Provide the (X, Y) coordinate of the cell's center where the given text is located.  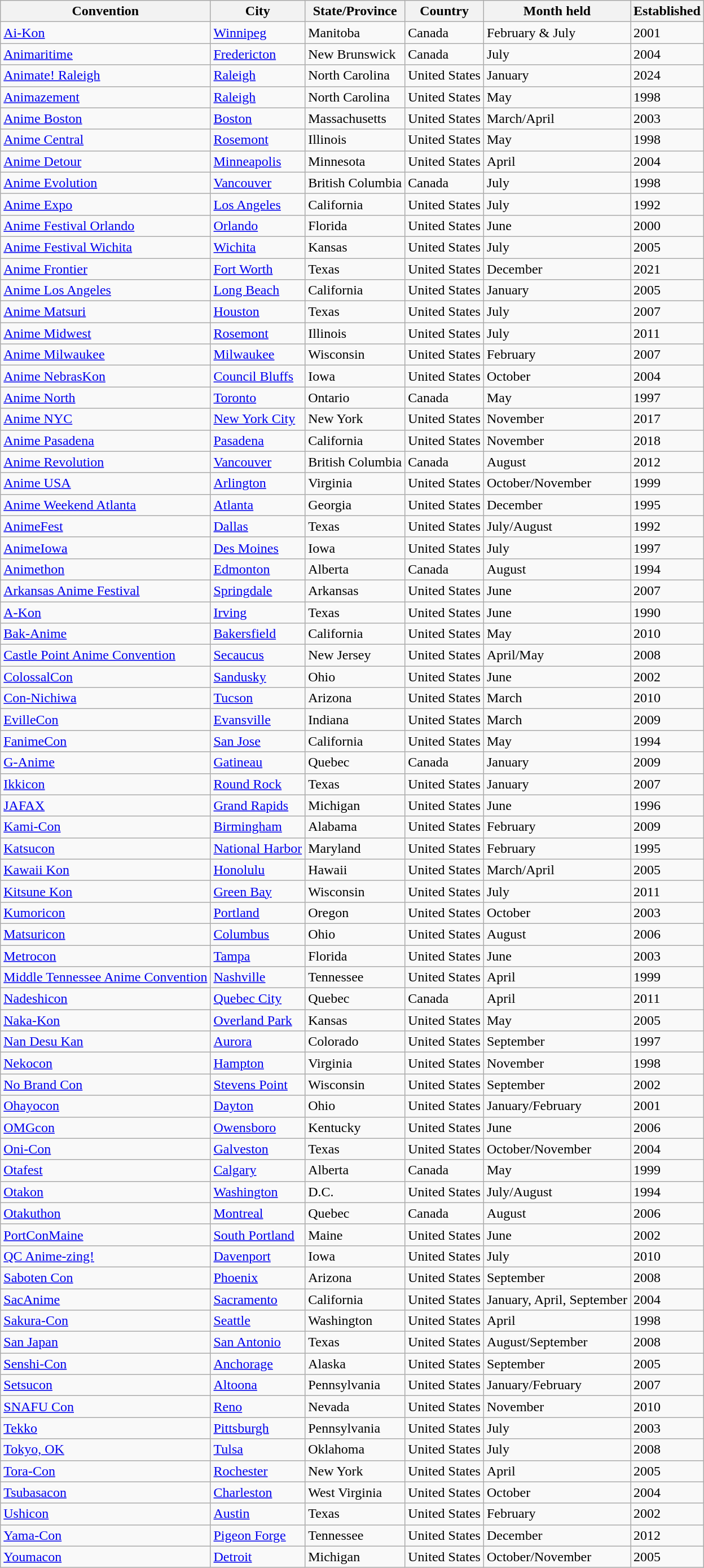
Arkansas Anime Festival (105, 591)
Indiana (355, 720)
Tora-Con (105, 1471)
Otakon (105, 1192)
EvilleCon (105, 720)
Nan Desu Kan (105, 1042)
Ikkicon (105, 784)
Dallas (258, 526)
SNAFU Con (105, 1407)
Aurora (258, 1042)
Anime NebrasKon (105, 376)
Kumoricon (105, 913)
Georgia (355, 505)
Pigeon Forge (258, 1535)
Sakura-Con (105, 1321)
Anime Festival Wichita (105, 247)
Charleston (258, 1492)
FanimeCon (105, 741)
April/May (557, 655)
Anime North (105, 398)
Pittsburgh (258, 1428)
Altoona (258, 1385)
Kitsune Kon (105, 891)
Alaska (355, 1364)
No Brand Con (105, 1085)
Setsucon (105, 1385)
Tampa (258, 956)
Arkansas (355, 591)
Con-Nichiwa (105, 698)
Honolulu (258, 870)
Matsuricon (105, 934)
Anime Revolution (105, 462)
Anime Matsuri (105, 312)
Animaritime (105, 54)
Saboten Con (105, 1278)
Colorado (355, 1042)
West Virginia (355, 1492)
Overland Park (258, 1020)
San Jose (258, 741)
OMGcon (105, 1127)
January, April, September (557, 1299)
Los Angeles (258, 204)
Country (445, 11)
Kawaii Kon (105, 870)
Anime Festival Orlando (105, 226)
Minnesota (355, 161)
Fort Worth (258, 269)
Bak-Anime (105, 634)
Council Bluffs (258, 376)
Hawaii (355, 870)
Ai-Kon (105, 33)
Seattle (258, 1321)
Hampton (258, 1063)
Anime USA (105, 483)
State/Province (355, 11)
Kentucky (355, 1127)
G-Anime (105, 763)
Irving (258, 612)
Fredericton (258, 54)
Ohayocon (105, 1106)
D.C. (355, 1192)
Senshi-Con (105, 1364)
Houston (258, 312)
National Harbor (258, 848)
Animazement (105, 97)
Anime Pasadena (105, 441)
Nekocon (105, 1063)
Secaucus (258, 655)
Sacramento (258, 1299)
Anime Milwaukee (105, 355)
Convention (105, 11)
Tokyo, OK (105, 1450)
Edmonton (258, 569)
Maryland (355, 848)
Kami-Con (105, 827)
August/September (557, 1342)
Phoenix (258, 1278)
Yama-Con (105, 1535)
Anime Weekend Atlanta (105, 505)
Nashville (258, 977)
February & July (557, 33)
JAFAX (105, 805)
Anime Detour (105, 161)
Springdale (258, 591)
Quebec City (258, 999)
Minneapolis (258, 161)
Austin (258, 1514)
Anime Frontier (105, 269)
Oklahoma (355, 1450)
Anime Los Angeles (105, 290)
Wichita (258, 247)
Youmacon (105, 1557)
Galveston (258, 1149)
Calgary (258, 1170)
Established (667, 11)
Gatineau (258, 763)
Grand Rapids (258, 805)
ColossalCon (105, 677)
PortConMaine (105, 1235)
Atlanta (258, 505)
Stevens Point (258, 1085)
Katsucon (105, 848)
Tulsa (258, 1450)
Pasadena (258, 441)
2021 (667, 269)
1996 (667, 805)
QC Anime-zing! (105, 1256)
Anime Expo (105, 204)
Animate! Raleigh (105, 76)
Columbus (258, 934)
Orlando (258, 226)
Owensboro (258, 1127)
Metrocon (105, 956)
Rochester (258, 1471)
Castle Point Anime Convention (105, 655)
Bakersfield (258, 634)
Des Moines (258, 548)
Alabama (355, 827)
Birmingham (258, 827)
City (258, 11)
San Antonio (258, 1342)
Dayton (258, 1106)
Boston (258, 118)
2017 (667, 419)
Oni-Con (105, 1149)
Detroit (258, 1557)
Oregon (355, 913)
Middle Tennessee Anime Convention (105, 977)
Ontario (355, 398)
Long Beach (258, 290)
Anime Midwest (105, 333)
Tsubasacon (105, 1492)
2024 (667, 76)
2000 (667, 226)
Reno (258, 1407)
Otafest (105, 1170)
Tekko (105, 1428)
Maine (355, 1235)
Round Rock (258, 784)
AnimeFest (105, 526)
1990 (667, 612)
Month held (557, 11)
Otakuthon (105, 1213)
Sandusky (258, 677)
Evansville (258, 720)
2018 (667, 441)
Anime NYC (105, 419)
Portland (258, 913)
Anchorage (258, 1364)
Anime Central (105, 140)
Toronto (258, 398)
Davenport (258, 1256)
San Japan (105, 1342)
South Portland (258, 1235)
SacAnime (105, 1299)
Animethon (105, 569)
Montreal (258, 1213)
New York City (258, 419)
Tucson (258, 698)
AnimeIowa (105, 548)
Manitoba (355, 33)
New Jersey (355, 655)
Milwaukee (258, 355)
Anime Boston (105, 118)
Ushicon (105, 1514)
Anime Evolution (105, 183)
Arlington (258, 483)
Massachusetts (355, 118)
Nadeshicon (105, 999)
Winnipeg (258, 33)
Naka-Kon (105, 1020)
New Brunswick (355, 54)
A-Kon (105, 612)
Green Bay (258, 891)
Nevada (355, 1407)
